Scan for the cell matching the given text and deliver its (X, Y) coordinate at center. 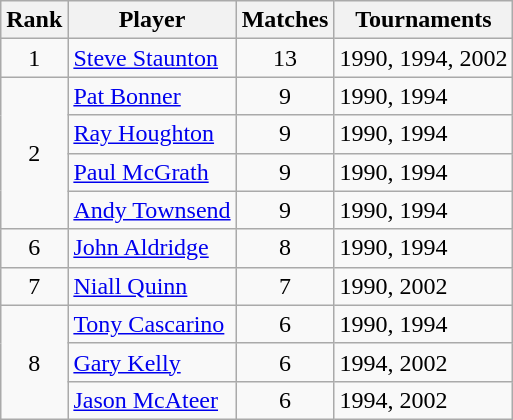
Ray Houghton (152, 134)
Jason McAteer (152, 400)
Tournaments (424, 20)
Gary Kelly (152, 362)
Steve Staunton (152, 58)
13 (285, 58)
1990, 1994, 2002 (424, 58)
Player (152, 20)
Andy Townsend (152, 210)
Tony Cascarino (152, 324)
Rank (34, 20)
Paul McGrath (152, 172)
1 (34, 58)
1990, 2002 (424, 286)
Matches (285, 20)
2 (34, 153)
Pat Bonner (152, 96)
Niall Quinn (152, 286)
John Aldridge (152, 248)
